Scan for the cell matching the given text and deliver its [X, Y] coordinate at center. 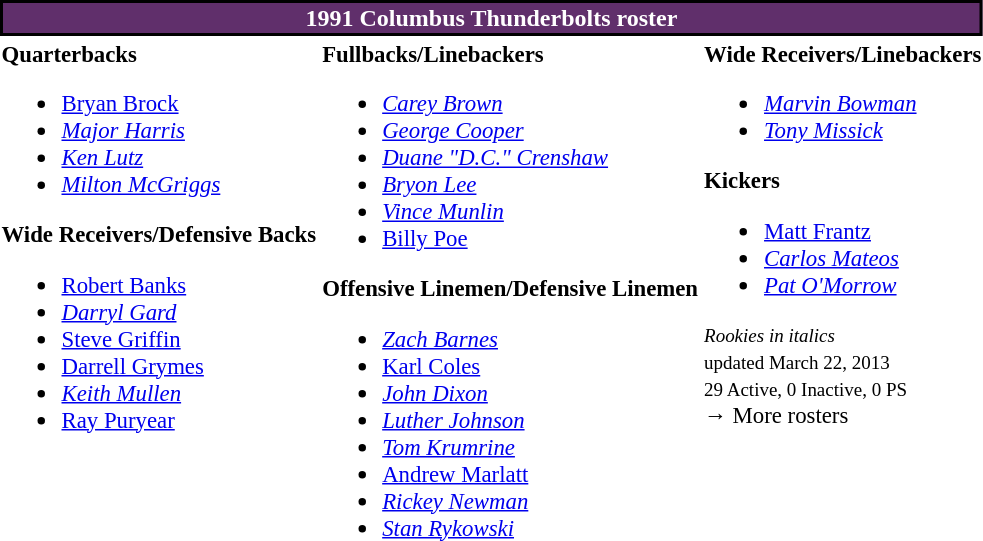
1991 Columbus Thunderbolts roster [492, 18]
